For the text-containing cell, return its midpoint in [x, y] coordinate format. 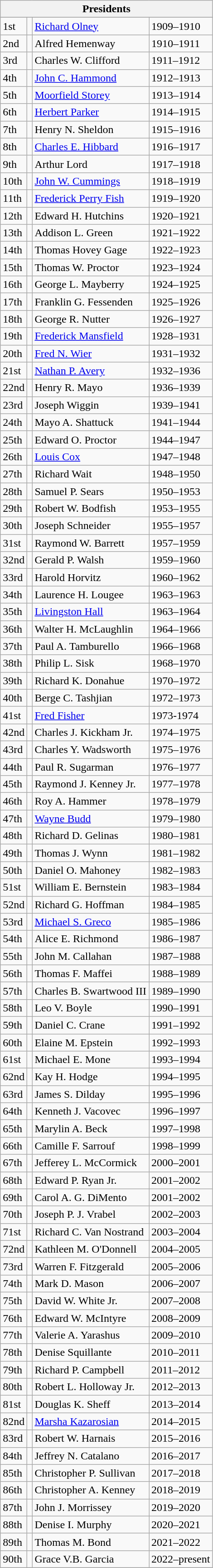
29th [14, 509]
88th [14, 1525]
Thomas Hovey Gage [91, 250]
1981–1982 [181, 853]
1st [14, 26]
42nd [14, 732]
George R. Nutter [91, 319]
26th [14, 457]
31st [14, 543]
Roy A. Hammer [91, 801]
80th [14, 1387]
60th [14, 1042]
Charles E. Hibbard [91, 147]
2003–2004 [181, 1232]
Douglas K. Sheff [91, 1404]
67th [14, 1163]
James S. Dilday [91, 1094]
68th [14, 1180]
61st [14, 1060]
45th [14, 784]
Robert W. Bodfish [91, 509]
Richard C. Van Nostrand [91, 1232]
Denise Squillante [91, 1353]
Kay H. Hodge [91, 1077]
Charles B. Swartwood III [91, 991]
Grace V.B. Garcia [91, 1559]
Arthur Lord [91, 164]
25th [14, 439]
70th [14, 1215]
14th [14, 250]
John M. Callahan [91, 956]
1996–1997 [181, 1111]
1936–1939 [181, 388]
13th [14, 233]
Fred Fisher [91, 715]
39th [14, 681]
1916–1917 [181, 147]
Michael S. Greco [91, 922]
40th [14, 698]
53rd [14, 922]
Laurence H. Lougee [91, 595]
1920–1921 [181, 216]
2nd [14, 43]
Philip L. Sisk [91, 663]
1960–1962 [181, 577]
Herbert Parker [91, 112]
1939–1941 [181, 405]
Kathleen M. O'Donnell [91, 1249]
Raymond W. Barrett [91, 543]
32nd [14, 560]
2020–2021 [181, 1525]
1953–1955 [181, 509]
David W. White Jr. [91, 1301]
1963–1963 [181, 595]
38th [14, 663]
71st [14, 1232]
1966–1968 [181, 646]
1975–1976 [181, 749]
48th [14, 836]
85th [14, 1473]
76th [14, 1318]
Thomas W. Proctor [91, 267]
64th [14, 1111]
1972–1973 [181, 698]
1993–1994 [181, 1060]
1968–1970 [181, 663]
John J. Morrissey [91, 1507]
86th [14, 1490]
Mayo A. Shattuck [91, 422]
33rd [14, 577]
Richard Olney [91, 26]
74th [14, 1283]
Moorfield Storey [91, 95]
Edward O. Proctor [91, 439]
87th [14, 1507]
Edward H. Hutchins [91, 216]
Charles W. Clifford [91, 61]
Raymond J. Kenney Jr. [91, 784]
Gerald P. Walsh [91, 560]
1944–1947 [181, 439]
1928–1931 [181, 336]
1925–1926 [181, 302]
Addison L. Green [91, 233]
Livingston Hall [91, 612]
57th [14, 991]
John W. Cummings [91, 181]
65th [14, 1129]
Richard P. Campbell [91, 1370]
19th [14, 336]
69th [14, 1197]
1978–1979 [181, 801]
28th [14, 491]
Wayne Budd [91, 819]
20th [14, 353]
90th [14, 1559]
5th [14, 95]
Mark D. Mason [91, 1283]
35th [14, 612]
58th [14, 1008]
1919–1920 [181, 198]
1989–1990 [181, 991]
1982–1983 [181, 870]
78th [14, 1353]
Daniel O. Mahoney [91, 870]
1970–1972 [181, 681]
1995–1996 [181, 1094]
43rd [14, 749]
Michael E. Mone [91, 1060]
34th [14, 595]
Warren F. Fitzgerald [91, 1266]
Harold Horvitz [91, 577]
2004–2005 [181, 1249]
Joseph Wiggin [91, 405]
1923–1924 [181, 267]
2015–2016 [181, 1439]
1917–1918 [181, 164]
Leo V. Boyle [91, 1008]
3rd [14, 61]
15th [14, 267]
1932–1936 [181, 371]
1921–1922 [181, 233]
2018–2019 [181, 1490]
1988–1989 [181, 973]
William E. Bernstein [91, 887]
44th [14, 767]
1924–1925 [181, 285]
Presidents [106, 9]
Richard G. Hoffman [91, 905]
1987–1988 [181, 956]
10th [14, 181]
30th [14, 526]
89th [14, 1542]
1985–1986 [181, 922]
2022–present [181, 1559]
1998–1999 [181, 1146]
1950–1953 [181, 491]
2010–2011 [181, 1353]
12th [14, 216]
18th [14, 319]
27th [14, 474]
1980–1981 [181, 836]
Louis Cox [91, 457]
Jeffrey N. Catalano [91, 1456]
2008–2009 [181, 1318]
Alfred Hemenway [91, 43]
75th [14, 1301]
2011–2012 [181, 1370]
77th [14, 1335]
Marsha Kazarosian [91, 1421]
1976–1977 [181, 767]
49th [14, 853]
73rd [14, 1266]
Thomas F. Maffei [91, 973]
63rd [14, 1094]
36th [14, 629]
1957–1959 [181, 543]
23rd [14, 405]
Henry N. Sheldon [91, 129]
1983–1984 [181, 887]
2009–2010 [181, 1335]
59th [14, 1025]
Thomas J. Wynn [91, 853]
Nathan P. Avery [91, 371]
1984–1985 [181, 905]
Valerie A. Yarashus [91, 1335]
1991–1992 [181, 1025]
Thomas M. Bond [91, 1542]
1986–1987 [181, 939]
Charles J. Kickham Jr. [91, 732]
Elaine M. Epstein [91, 1042]
Richard K. Donahue [91, 681]
1931–1932 [181, 353]
1947–1948 [181, 457]
6th [14, 112]
1913–1914 [181, 95]
Camille F. Sarrouf [91, 1146]
2017–2018 [181, 1473]
Paul R. Sugarman [91, 767]
50th [14, 870]
1912–1913 [181, 78]
66th [14, 1146]
1955–1957 [181, 526]
2006–2007 [181, 1283]
Christopher P. Sullivan [91, 1473]
55th [14, 956]
Denise I. Murphy [91, 1525]
1994–1995 [181, 1077]
2007–2008 [181, 1301]
John C. Hammond [91, 78]
1974–1975 [181, 732]
11th [14, 198]
Walter H. McLaughlin [91, 629]
1911–1912 [181, 61]
1979–1980 [181, 819]
Henry R. Mayo [91, 388]
1922–1923 [181, 250]
83rd [14, 1439]
1973-1974 [181, 715]
2002–2003 [181, 1215]
Christopher A. Kenney [91, 1490]
Marylin A. Beck [91, 1129]
46th [14, 801]
1990–1991 [181, 1008]
1977–1978 [181, 784]
2021–2022 [181, 1542]
Carol A. G. DiMento [91, 1197]
Jefferey L. McCormick [91, 1163]
1963–1964 [181, 612]
17th [14, 302]
1918–1919 [181, 181]
Kenneth J. Vacovec [91, 1111]
Daniel C. Crane [91, 1025]
56th [14, 973]
54th [14, 939]
81st [14, 1404]
2014–2015 [181, 1421]
Charles Y. Wadsworth [91, 749]
4th [14, 78]
2012–2013 [181, 1387]
Robert L. Holloway Jr. [91, 1387]
Richard D. Gelinas [91, 836]
1959–1960 [181, 560]
21st [14, 371]
1915–1916 [181, 129]
Joseph Schneider [91, 526]
2005–2006 [181, 1266]
1941–1944 [181, 422]
Paul A. Tamburello [91, 646]
Alice E. Richmond [91, 939]
52nd [14, 905]
84th [14, 1456]
Fred N. Wier [91, 353]
62nd [14, 1077]
Berge C. Tashjian [91, 698]
Frederick Mansfield [91, 336]
Franklin G. Fessenden [91, 302]
8th [14, 147]
2016–2017 [181, 1456]
1948–1950 [181, 474]
1964–1966 [181, 629]
51st [14, 887]
41st [14, 715]
22nd [14, 388]
1910–1911 [181, 43]
Edward W. McIntyre [91, 1318]
7th [14, 129]
79th [14, 1370]
47th [14, 819]
1909–1910 [181, 26]
Joseph P. J. Vrabel [91, 1215]
16th [14, 285]
2013–2014 [181, 1404]
Samuel P. Sears [91, 491]
37th [14, 646]
Richard Wait [91, 474]
2019–2020 [181, 1507]
Robert W. Harnais [91, 1439]
24th [14, 422]
Frederick Perry Fish [91, 198]
George L. Mayberry [91, 285]
9th [14, 164]
1997–1998 [181, 1129]
72nd [14, 1249]
82nd [14, 1421]
1992–1993 [181, 1042]
1926–1927 [181, 319]
2000–2001 [181, 1163]
1914–1915 [181, 112]
Edward P. Ryan Jr. [91, 1180]
